Scan for the cell matching the given text and deliver its (x, y) coordinate at center. 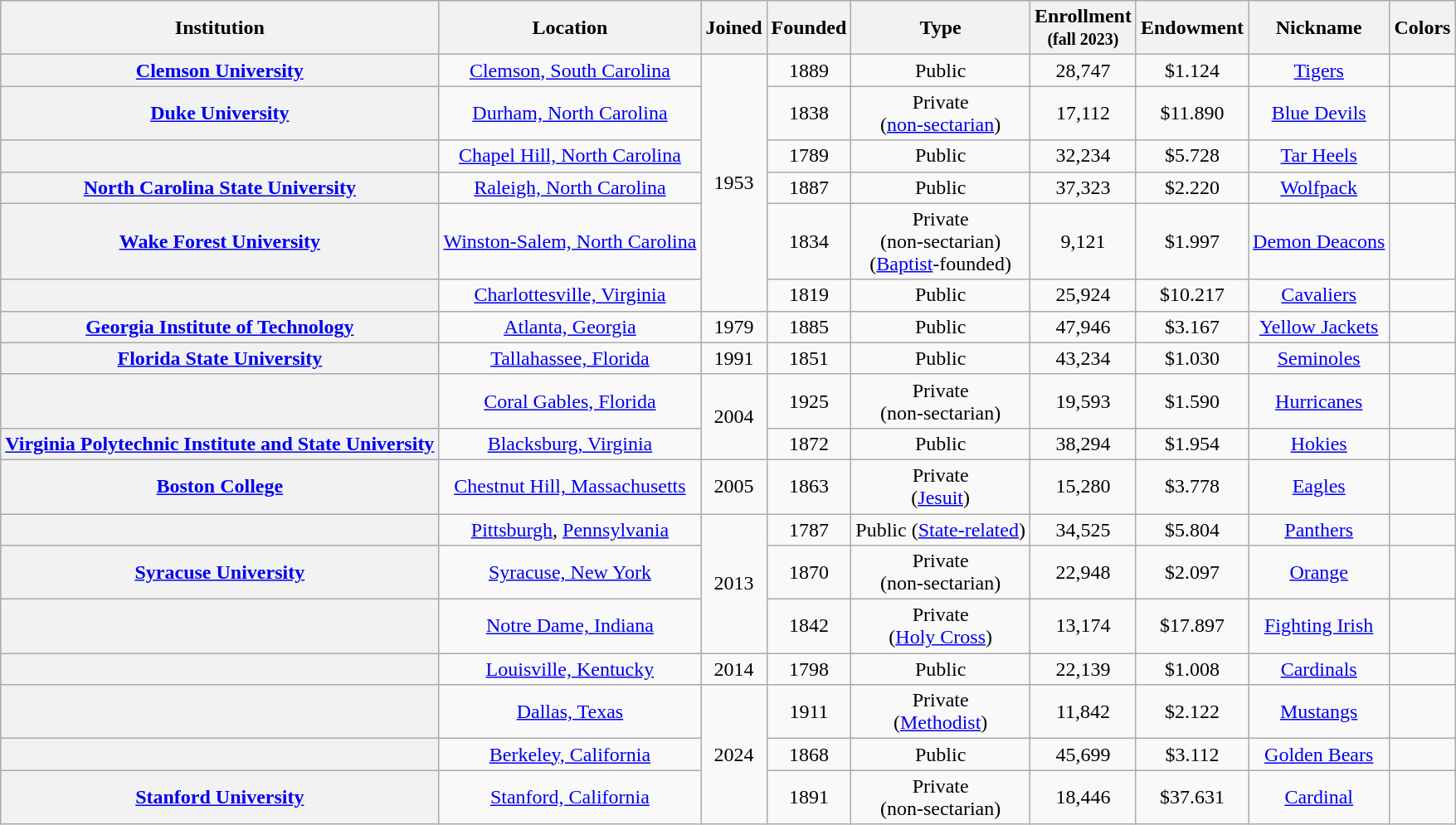
$1.008 (1191, 669)
9,121 (1083, 241)
1953 (733, 182)
Berkeley, California (570, 755)
Public (State-related) (941, 530)
Louisville, Kentucky (570, 669)
1819 (809, 295)
Stanford University (220, 798)
Seminoles (1319, 358)
Blue Devils (1319, 113)
2013 (733, 584)
Joined (733, 28)
Durham, North Carolina (570, 113)
North Carolina State University (220, 187)
Mustangs (1319, 711)
Hokies (1319, 444)
1891 (809, 798)
37,323 (1083, 187)
1991 (733, 358)
1842 (809, 627)
1868 (809, 755)
47,946 (1083, 327)
1851 (809, 358)
1911 (809, 711)
$3.112 (1191, 755)
Syracuse, New York (570, 572)
1834 (809, 241)
1787 (809, 530)
1885 (809, 327)
Coral Gables, Florida (570, 401)
2005 (733, 486)
Chapel Hill, North Carolina (570, 156)
Type (941, 28)
$1.030 (1191, 358)
Chestnut Hill, Massachusetts (570, 486)
Atlanta, Georgia (570, 327)
Nickname (1319, 28)
Tigers (1319, 70)
Private (non-sectarian) (941, 798)
32,234 (1083, 156)
Fighting Irish (1319, 627)
Wolfpack (1319, 187)
$10.217 (1191, 295)
Georgia Institute of Technology (220, 327)
Yellow Jackets (1319, 327)
$2.220 (1191, 187)
25,924 (1083, 295)
Institution (220, 28)
1798 (809, 669)
Pittsburgh, Pennsylvania (570, 530)
Enrollment(fall 2023) (1083, 28)
38,294 (1083, 444)
Clemson, South Carolina (570, 70)
1925 (809, 401)
1979 (733, 327)
22,139 (1083, 669)
Syracuse University (220, 572)
2024 (733, 755)
Cavaliers (1319, 295)
Winston-Salem, North Carolina (570, 241)
1889 (809, 70)
1789 (809, 156)
Private(Jesuit) (941, 486)
Cardinals (1319, 669)
Clemson University (220, 70)
$3.778 (1191, 486)
$1.124 (1191, 70)
Panthers (1319, 530)
1872 (809, 444)
13,174 (1083, 627)
Wake Forest University (220, 241)
Cardinal (1319, 798)
1838 (809, 113)
18,446 (1083, 798)
19,593 (1083, 401)
Hurricanes (1319, 401)
Orange (1319, 572)
Private(Holy Cross) (941, 627)
Location (570, 28)
$5.804 (1191, 530)
Founded (809, 28)
45,699 (1083, 755)
Duke University (220, 113)
15,280 (1083, 486)
1887 (809, 187)
1870 (809, 572)
34,525 (1083, 530)
11,842 (1083, 711)
$37.631 (1191, 798)
Raleigh, North Carolina (570, 187)
Eagles (1319, 486)
$17.897 (1191, 627)
Virginia Polytechnic Institute and State University (220, 444)
2004 (733, 416)
Notre Dame, Indiana (570, 627)
Endowment (1191, 28)
22,948 (1083, 572)
Dallas, Texas (570, 711)
Private (Methodist) (941, 711)
43,234 (1083, 358)
$3.167 (1191, 327)
Tar Heels (1319, 156)
28,747 (1083, 70)
Stanford, California (570, 798)
$5.728 (1191, 156)
1863 (809, 486)
Boston College (220, 486)
2014 (733, 669)
Blacksburg, Virginia (570, 444)
Florida State University (220, 358)
Tallahassee, Florida (570, 358)
$2.097 (1191, 572)
$11.890 (1191, 113)
$1.590 (1191, 401)
Golden Bears (1319, 755)
$1.997 (1191, 241)
Charlottesville, Virginia (570, 295)
$2.122 (1191, 711)
Demon Deacons (1319, 241)
$1.954 (1191, 444)
Colors (1422, 28)
Private(non-sectarian)(Baptist-founded) (941, 241)
17,112 (1083, 113)
